Output the [x, y] coordinate of the center of the cell containing the given text.  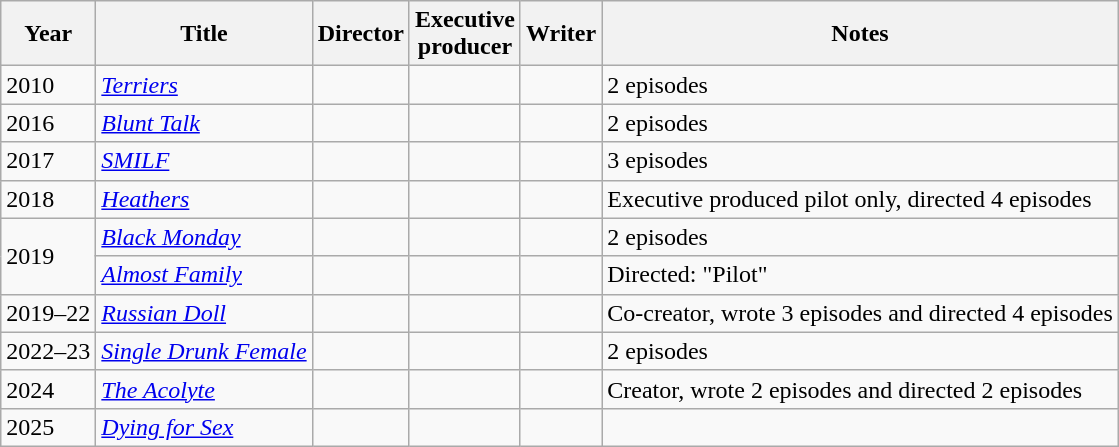
Terriers [204, 85]
Year [48, 34]
Black Monday [204, 237]
2017 [48, 161]
Executiveproducer [464, 34]
Russian Doll [204, 313]
2025 [48, 427]
Co-creator, wrote 3 episodes and directed 4 episodes [860, 313]
3 episodes [860, 161]
Almost Family [204, 275]
2019–22 [48, 313]
Single Drunk Female [204, 351]
Dying for Sex [204, 427]
Blunt Talk [204, 123]
SMILF [204, 161]
2010 [48, 85]
Notes [860, 34]
Directed: "Pilot" [860, 275]
Director [360, 34]
Title [204, 34]
2019 [48, 256]
Writer [560, 34]
2024 [48, 389]
Executive produced pilot only, directed 4 episodes [860, 199]
Creator, wrote 2 episodes and directed 2 episodes [860, 389]
2018 [48, 199]
2022–23 [48, 351]
Heathers [204, 199]
The Acolyte [204, 389]
2016 [48, 123]
